Scan for the cell matching the given text and deliver its (x, y) coordinate at center. 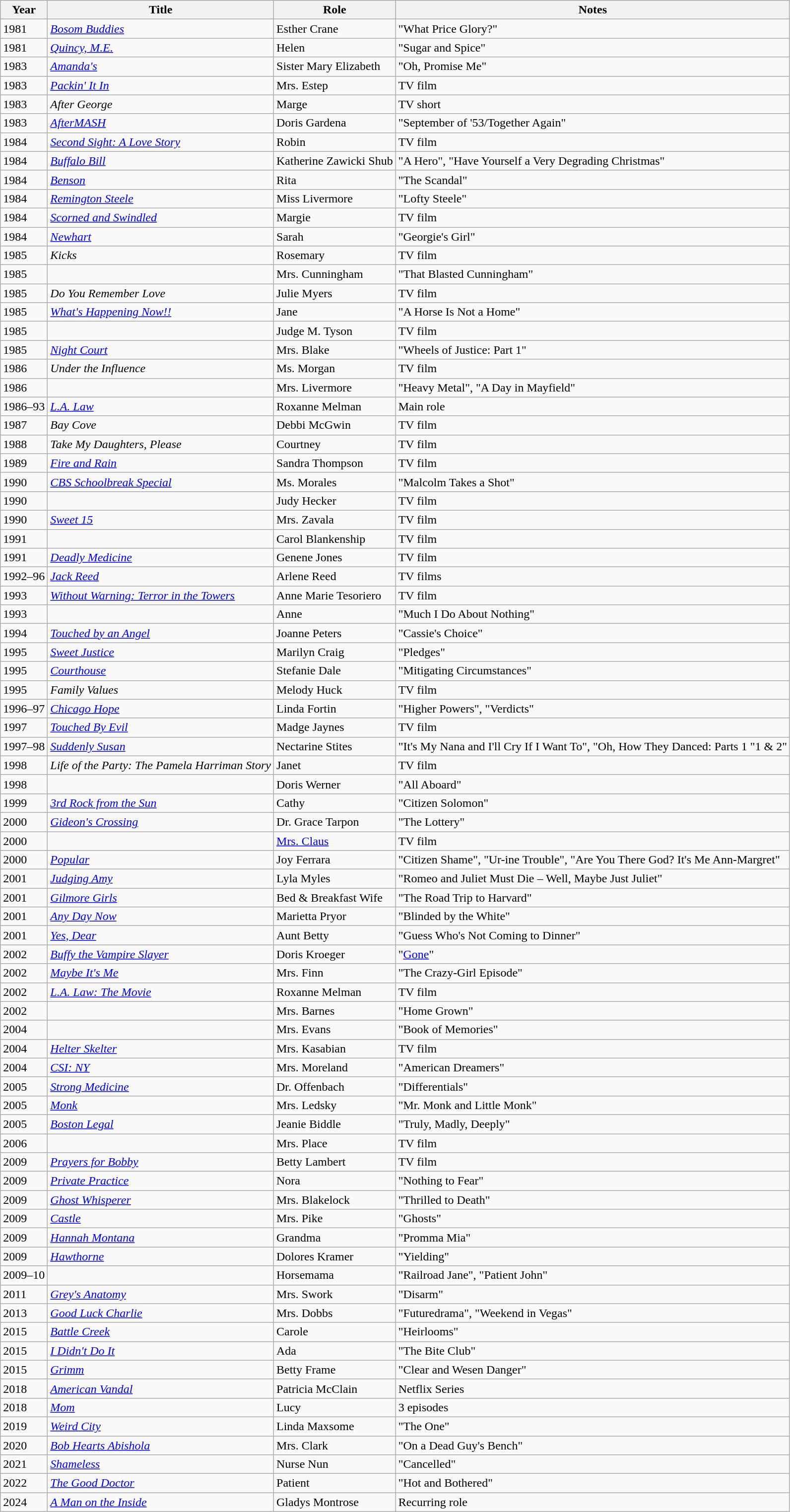
Amanda's (161, 66)
Carole (335, 1332)
Mrs. Barnes (335, 1011)
Genene Jones (335, 558)
CBS Schoolbreak Special (161, 482)
1999 (24, 803)
Kicks (161, 256)
"What Price Glory?" (592, 29)
Grandma (335, 1238)
Linda Fortin (335, 709)
2024 (24, 1502)
Dr. Offenbach (335, 1086)
Buffy the Vampire Slayer (161, 954)
Judging Amy (161, 879)
"The Road Trip to Harvard" (592, 898)
CSI: NY (161, 1067)
Bed & Breakfast Wife (335, 898)
Mrs. Evans (335, 1030)
"Romeo and Juliet Must Die – Well, Maybe Just Juliet" (592, 879)
Recurring role (592, 1502)
"Georgie's Girl" (592, 237)
Packin' It In (161, 85)
2011 (24, 1294)
"Mitigating Circumstances" (592, 671)
Mrs. Livermore (335, 388)
1987 (24, 425)
Marilyn Craig (335, 652)
Jeanie Biddle (335, 1124)
"Heavy Metal", "A Day in Mayfield" (592, 388)
1997 (24, 727)
Julie Myers (335, 293)
Mrs. Ledsky (335, 1105)
Mom (161, 1407)
Yes, Dear (161, 935)
"Citizen Solomon" (592, 803)
"Guess Who's Not Coming to Dinner" (592, 935)
"Sugar and Spice" (592, 48)
Good Luck Charlie (161, 1313)
Melody Huck (335, 690)
Anne (335, 614)
Benson (161, 180)
"Hot and Bothered" (592, 1483)
Sandra Thompson (335, 463)
2021 (24, 1464)
"Railroad Jane", "Patient John" (592, 1275)
"A Hero", "Have Yourself a Very Degrading Christmas" (592, 161)
"Cancelled" (592, 1464)
"Promma Mia" (592, 1238)
1996–97 (24, 709)
Family Values (161, 690)
"September of '53/Together Again" (592, 123)
Shameless (161, 1464)
Mrs. Kasabian (335, 1049)
"Futuredrama", "Weekend in Vegas" (592, 1313)
"Home Grown" (592, 1011)
2019 (24, 1426)
"A Horse Is Not a Home" (592, 312)
2013 (24, 1313)
Bob Hearts Abishola (161, 1446)
1989 (24, 463)
2006 (24, 1143)
Marge (335, 104)
"It's My Nana and I'll Cry If I Want To", "Oh, How They Danced: Parts 1 "1 & 2" (592, 746)
3 episodes (592, 1407)
"Truly, Madly, Deeply" (592, 1124)
Mrs. Estep (335, 85)
I Didn't Do It (161, 1351)
Gilmore Girls (161, 898)
Grimm (161, 1370)
Private Practice (161, 1181)
"Clear and Wesen Danger" (592, 1370)
"Mr. Monk and Little Monk" (592, 1105)
Battle Creek (161, 1332)
Courthouse (161, 671)
"The One" (592, 1426)
Castle (161, 1219)
Margie (335, 217)
2009–10 (24, 1275)
Weird City (161, 1426)
1988 (24, 444)
Doris Gardena (335, 123)
Helter Skelter (161, 1049)
Fire and Rain (161, 463)
Betty Frame (335, 1370)
Touched by an Angel (161, 633)
Chicago Hope (161, 709)
After George (161, 104)
"Oh, Promise Me" (592, 66)
Mrs. Zavala (335, 520)
Hawthorne (161, 1256)
TV films (592, 577)
Mrs. Moreland (335, 1067)
Mrs. Clark (335, 1446)
Ada (335, 1351)
A Man on the Inside (161, 1502)
Mrs. Cunningham (335, 274)
Mrs. Place (335, 1143)
"The Bite Club" (592, 1351)
Nora (335, 1181)
"Cassie's Choice" (592, 633)
Madge Jaynes (335, 727)
"The Crazy-Girl Episode" (592, 973)
"Disarm" (592, 1294)
"Nothing to Fear" (592, 1181)
"Lofty Steele" (592, 198)
Mrs. Finn (335, 973)
Debbi McGwin (335, 425)
Carol Blankenship (335, 538)
Mrs. Dobbs (335, 1313)
2022 (24, 1483)
"Pledges" (592, 652)
"Gone" (592, 954)
Grey's Anatomy (161, 1294)
Doris Kroeger (335, 954)
Deadly Medicine (161, 558)
Jane (335, 312)
Patricia McClain (335, 1388)
Rosemary (335, 256)
1986–93 (24, 406)
Ms. Morgan (335, 369)
Lucy (335, 1407)
Horsemama (335, 1275)
Netflix Series (592, 1388)
American Vandal (161, 1388)
Gladys Montrose (335, 1502)
Night Court (161, 350)
Cathy (335, 803)
"The Scandal" (592, 180)
Ms. Morales (335, 482)
"Blinded by the White" (592, 917)
Aunt Betty (335, 935)
2020 (24, 1446)
Patient (335, 1483)
Touched By Evil (161, 727)
L.A. Law: The Movie (161, 992)
TV short (592, 104)
Nectarine Stites (335, 746)
Janet (335, 765)
Sarah (335, 237)
Jack Reed (161, 577)
1992–96 (24, 577)
"On a Dead Guy's Bench" (592, 1446)
Life of the Party: The Pamela Harriman Story (161, 765)
Monk (161, 1105)
Bosom Buddies (161, 29)
Suddenly Susan (161, 746)
Maybe It's Me (161, 973)
Betty Lambert (335, 1162)
"Higher Powers", "Verdicts" (592, 709)
"Thrilled to Death" (592, 1200)
"Differentials" (592, 1086)
Mrs. Blakelock (335, 1200)
"Wheels of Justice: Part 1" (592, 350)
Anne Marie Tesoriero (335, 595)
Gideon's Crossing (161, 822)
Popular (161, 860)
"The Lottery" (592, 822)
Joanne Peters (335, 633)
Mrs. Pike (335, 1219)
Robin (335, 142)
Without Warning: Terror in the Towers (161, 595)
"That Blasted Cunningham" (592, 274)
Role (335, 10)
Mrs. Swork (335, 1294)
Take My Daughters, Please (161, 444)
"Much I Do About Nothing" (592, 614)
Sister Mary Elizabeth (335, 66)
Rita (335, 180)
Notes (592, 10)
"American Dreamers" (592, 1067)
1994 (24, 633)
Dr. Grace Tarpon (335, 822)
Marietta Pryor (335, 917)
Title (161, 10)
Judge M. Tyson (335, 331)
Stefanie Dale (335, 671)
"Yielding" (592, 1256)
Dolores Kramer (335, 1256)
Judy Hecker (335, 501)
Arlene Reed (335, 577)
Lyla Myles (335, 879)
Sweet Justice (161, 652)
Quincy, M.E. (161, 48)
Boston Legal (161, 1124)
AfterMASH (161, 123)
Nurse Nun (335, 1464)
"All Aboard" (592, 784)
Courtney (335, 444)
Buffalo Bill (161, 161)
3rd Rock from the Sun (161, 803)
Any Day Now (161, 917)
Ghost Whisperer (161, 1200)
Do You Remember Love (161, 293)
1997–98 (24, 746)
Esther Crane (335, 29)
Helen (335, 48)
"Citizen Shame", "Ur-ine Trouble", "Are You There God? It's Me Ann-Margret" (592, 860)
Linda Maxsome (335, 1426)
Sweet 15 (161, 520)
"Malcolm Takes a Shot" (592, 482)
Under the Influence (161, 369)
Main role (592, 406)
Second Sight: A Love Story (161, 142)
Katherine Zawicki Shub (335, 161)
Strong Medicine (161, 1086)
"Heirlooms" (592, 1332)
L.A. Law (161, 406)
What's Happening Now!! (161, 312)
Doris Werner (335, 784)
Miss Livermore (335, 198)
Prayers for Bobby (161, 1162)
Bay Cove (161, 425)
"Book of Memories" (592, 1030)
Scorned and Swindled (161, 217)
The Good Doctor (161, 1483)
Newhart (161, 237)
Hannah Montana (161, 1238)
Joy Ferrara (335, 860)
Mrs. Claus (335, 841)
Mrs. Blake (335, 350)
Remington Steele (161, 198)
"Ghosts" (592, 1219)
Year (24, 10)
